Provide the [x, y] coordinate of the cell's center where the given text is located.  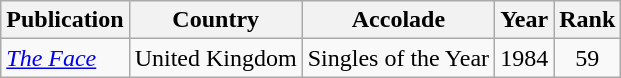
59 [588, 58]
Year [524, 20]
1984 [524, 58]
Publication [65, 20]
Rank [588, 20]
Country [216, 20]
United Kingdom [216, 58]
The Face [65, 58]
Singles of the Year [398, 58]
Accolade [398, 20]
